Detect which cell encompasses the target text, then output its (X, Y) center coordinate. 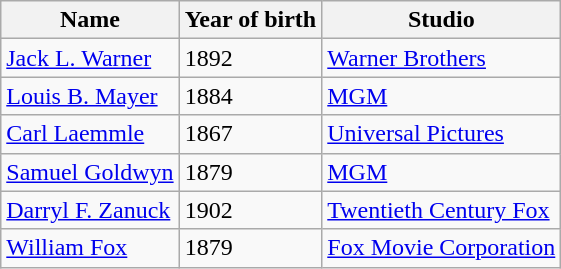
1892 (250, 58)
Fox Movie Corporation (442, 248)
1867 (250, 134)
Louis B. Mayer (90, 96)
Year of birth (250, 20)
1884 (250, 96)
Studio (442, 20)
Samuel Goldwyn (90, 172)
1902 (250, 210)
Darryl F. Zanuck (90, 210)
Twentieth Century Fox (442, 210)
William Fox (90, 248)
Name (90, 20)
Carl Laemmle (90, 134)
Warner Brothers (442, 58)
Jack L. Warner (90, 58)
Universal Pictures (442, 134)
